Extract the [X, Y] coordinate from the center of the cell holding the provided text.  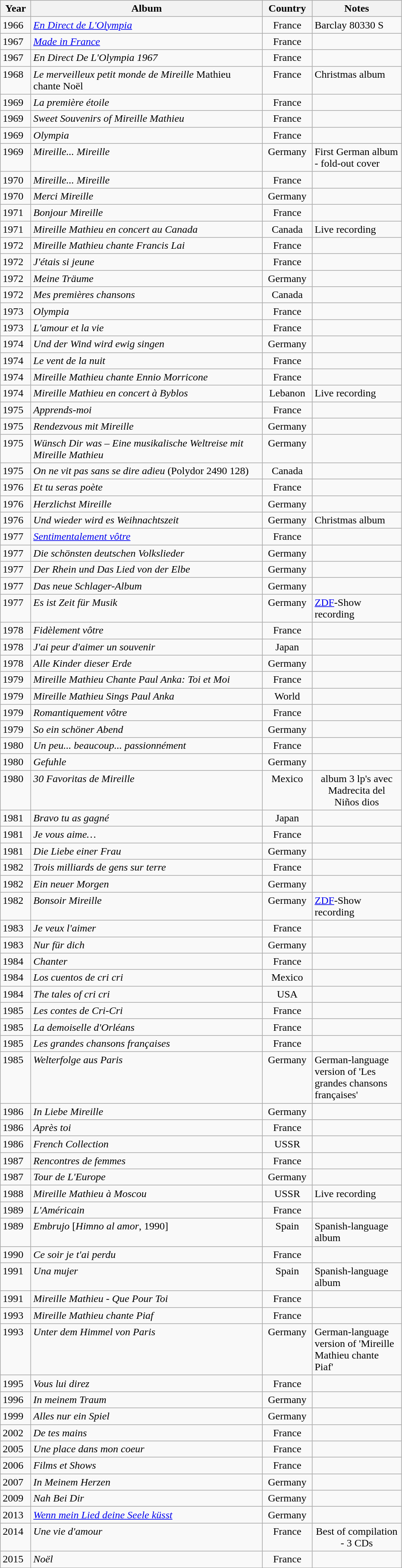
Unter dem Himmel von Paris [147, 1349]
Mireille Mathieu en concert à Byblos [147, 393]
Mireille Mathieu - Que Pour Toi [147, 1299]
Merci Mireille [147, 196]
2007 [16, 1482]
Rendezvous mit Mireille [147, 426]
Un peu... beaucoup... passionnément [147, 745]
Los cuentos de cri cri [147, 978]
Mes premières chansons [147, 295]
In Liebe Mireille [147, 1111]
World [287, 696]
Les contes de Cri-Cri [147, 1010]
Mireille Mathieu à Moscou [147, 1194]
On ne vit pas sans se dire adieu (Polydor 2490 128) [147, 471]
Lebanon [287, 393]
Embrujo [Himno al amor, 1990] [147, 1232]
En Direct De L'Olympia 1967 [147, 58]
Wenn mein Lied deine Seele küsst [147, 1515]
Le vent de la nuit [147, 361]
Die schönsten deutschen Volkslieder [147, 553]
Alle Kinder dieser Erde [147, 663]
German-language version of 'Les grandes chansons françaises' [357, 1077]
Rencontres de femmes [147, 1161]
Bonsoir Mireille [147, 906]
So ein schöner Abend [147, 729]
L'amour et la vie [147, 328]
Mireille Mathieu chante Ennio Morricone [147, 377]
French Collection [147, 1144]
Alles nur ein Spiel [147, 1416]
2009 [16, 1498]
Mireille Mathieu Sings Paul Anka [147, 696]
Je veux l'aimer [147, 928]
1988 [16, 1194]
Year [16, 9]
Après toi [147, 1128]
En Direct de L'Olympia [147, 25]
USA [287, 994]
Apprends-moi [147, 410]
Je vous aime… [147, 835]
album 3 lp's avec Madrecita del Niños dios [357, 790]
2006 [16, 1466]
In meinem Traum [147, 1400]
Und der Wind wird ewig singen [147, 344]
The tales of cri cri [147, 994]
1968 [16, 80]
Sentimentalement vôtre [147, 537]
German-language version of 'Mireille Mathieu chante Piaf' [357, 1349]
La première étoile [147, 102]
Gefuhle [147, 762]
1999 [16, 1416]
Herzlichst Mireille [147, 504]
2014 [16, 1537]
Ein neuer Morgen [147, 884]
Best of compilation - 3 CDs [357, 1537]
Und wieder wird es Weihnachtszeit [147, 520]
Ce soir je t'ai perdu [147, 1254]
In Meinem Herzen [147, 1482]
Le merveilleux petit monde de Mireille Mathieu chante Noël [147, 80]
1990 [16, 1254]
Fidèlement vôtre [147, 630]
Mireille Mathieu chante Francis Lai [147, 246]
Films et Shows [147, 1466]
Mireille Mathieu chante Piaf [147, 1315]
Album [147, 9]
La demoiselle d'Orléans [147, 1027]
De tes mains [147, 1432]
Nah Bei Dir [147, 1498]
Die Liebe einer Frau [147, 851]
Country [287, 9]
Chanter [147, 961]
Wünsch Dir was – Eine musikalische Weltreise mit Mireille Mathieu [147, 448]
L'Américain [147, 1210]
J'étais si jeune [147, 262]
Notes [357, 9]
Les grandes chansons françaises [147, 1043]
Bonjour Mireille [147, 212]
Et tu seras poète [147, 487]
Mireille Mathieu Chante Paul Anka: Toi et Moi [147, 680]
Sweet Souvenirs of Mireille Mathieu [147, 119]
Una mujer [147, 1277]
2005 [16, 1449]
30 Favoritas de Mireille [147, 790]
Das neue Schlager-Album [147, 586]
Une place dans mon coeur [147, 1449]
First German album - fold-out cover [357, 157]
Barclay 80330 S [357, 25]
1966 [16, 25]
1995 [16, 1383]
2002 [16, 1432]
Der Rhein und Das Lied von der Elbe [147, 570]
Mireille Mathieu en concert au Canada [147, 229]
Es ist Zeit für Musik [147, 608]
2013 [16, 1515]
Vous lui direz [147, 1383]
J'ai peur d'aimer un souvenir [147, 647]
Nur für dich [147, 945]
Bravo tu as gagné [147, 818]
Noël [147, 1559]
2015 [16, 1559]
Welterfolge aus Paris [147, 1077]
Une vie d'amour [147, 1537]
Tour de L'Europe [147, 1177]
Romantiquement vôtre [147, 713]
Made in France [147, 41]
Meine Träume [147, 279]
Trois milliards de gens sur terre [147, 868]
1996 [16, 1400]
